Provide the [X, Y] coordinate of the cell's center where the given text is located.  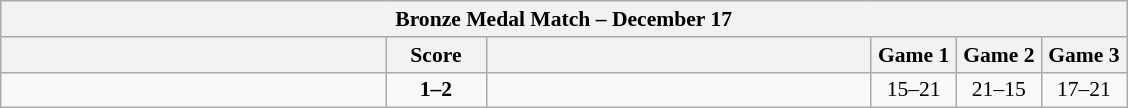
21–15 [998, 90]
Game 2 [998, 55]
Game 1 [914, 55]
Bronze Medal Match – December 17 [564, 19]
Game 3 [1084, 55]
1–2 [436, 90]
17–21 [1084, 90]
15–21 [914, 90]
Score [436, 55]
